Capture the cell that displays the provided text and extract its (x, y) central coordinate. 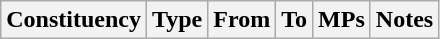
Notes (404, 20)
MPs (342, 20)
From (242, 20)
Type (176, 20)
Constituency (74, 20)
To (294, 20)
